Determine the [x, y] coordinate at the center of the cell enclosing the given text.  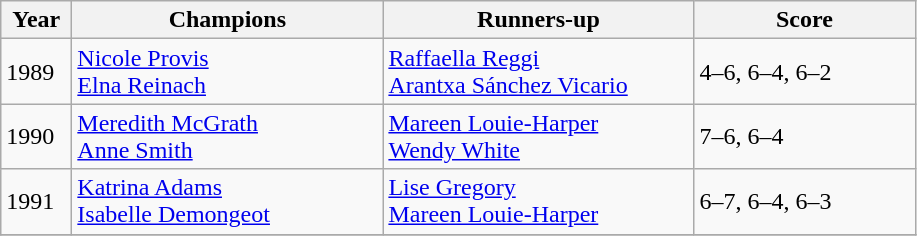
Champions [228, 20]
Score [804, 20]
1990 [36, 136]
Runners-up [538, 20]
Katrina Adams Isabelle Demongeot [228, 202]
4–6, 6–4, 6–2 [804, 72]
Meredith McGrath Anne Smith [228, 136]
Lise Gregory Mareen Louie-Harper [538, 202]
7–6, 6–4 [804, 136]
Year [36, 20]
1991 [36, 202]
Mareen Louie-Harper Wendy White [538, 136]
1989 [36, 72]
Raffaella Reggi Arantxa Sánchez Vicario [538, 72]
Nicole Provis Elna Reinach [228, 72]
6–7, 6–4, 6–3 [804, 202]
